Search for the cell housing the specified text and yield its [x, y] center coordinate. 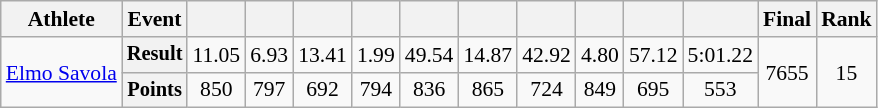
6.93 [269, 55]
57.12 [654, 55]
15 [846, 72]
695 [654, 90]
49.54 [430, 55]
1.99 [376, 55]
Final [787, 19]
Elmo Savola [62, 72]
Rank [846, 19]
794 [376, 90]
42.92 [546, 55]
Event [155, 19]
Points [155, 90]
865 [488, 90]
4.80 [600, 55]
5:01.22 [720, 55]
724 [546, 90]
11.05 [216, 55]
850 [216, 90]
553 [720, 90]
14.87 [488, 55]
Result [155, 55]
Athlete [62, 19]
7655 [787, 72]
836 [430, 90]
797 [269, 90]
692 [322, 90]
13.41 [322, 55]
849 [600, 90]
